Find where the given text appears and provide that cell's center as (x, y) coordinate. 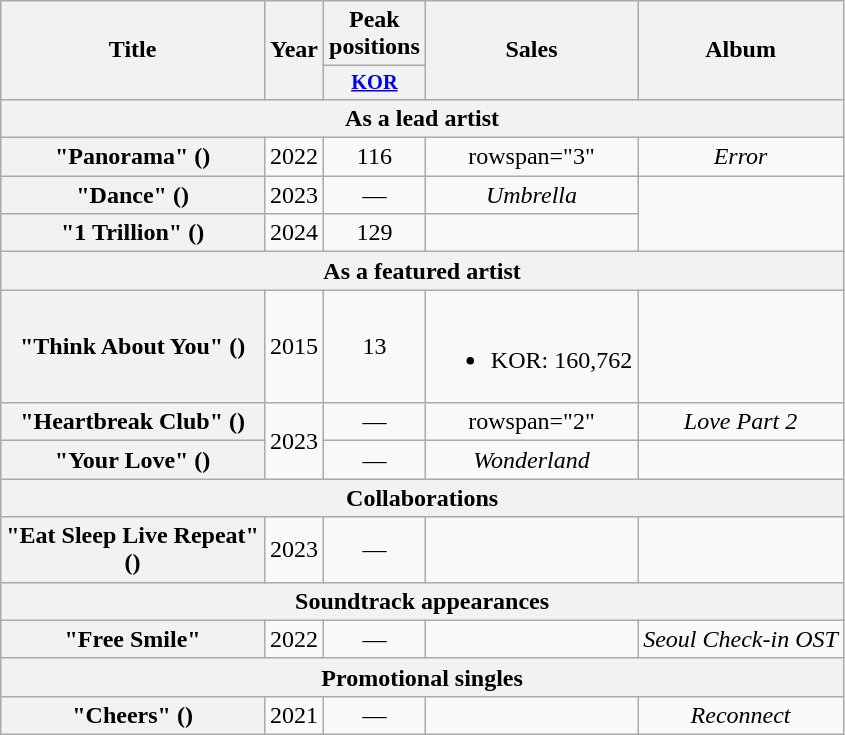
2015 (294, 346)
Wonderland (531, 460)
rowspan="2" (531, 422)
Title (133, 50)
"1 Trillion" () (133, 233)
Sales (531, 50)
2024 (294, 233)
Year (294, 50)
"Your Love" () (133, 460)
As a lead artist (422, 118)
KOR: 160,762 (531, 346)
2021 (294, 715)
"Think About You" () (133, 346)
"Dance" () (133, 195)
Love Part 2 (741, 422)
"Heartbreak Club" () (133, 422)
Album (741, 50)
Soundtrack appearances (422, 601)
Error (741, 157)
Collaborations (422, 498)
Umbrella (531, 195)
"Cheers" () (133, 715)
Promotional singles (422, 677)
Peak positions (375, 34)
129 (375, 233)
Seoul Check-in OST (741, 639)
rowspan="3" (531, 157)
"Free Smile" (133, 639)
Reconnect (741, 715)
"Panorama" () (133, 157)
KOR (375, 83)
13 (375, 346)
"Eat Sleep Live Repeat"() (133, 550)
As a featured artist (422, 271)
116 (375, 157)
